Find where the given text appears and provide that cell's center as [X, Y] coordinate. 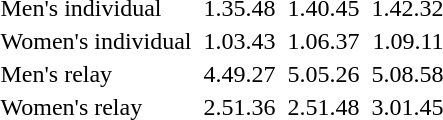
1.06.37 [324, 41]
5.05.26 [324, 74]
4.49.27 [240, 74]
1.03.43 [240, 41]
